Capture the cell that displays the provided text and extract its (X, Y) central coordinate. 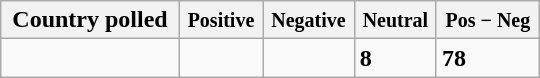
Neutral (395, 20)
78 (488, 58)
Negative (309, 20)
Country polled (90, 20)
8 (395, 58)
Positive (220, 20)
Pos − Neg (488, 20)
